Return the (X, Y) coordinate for the center point of the cell that contains the specified text.  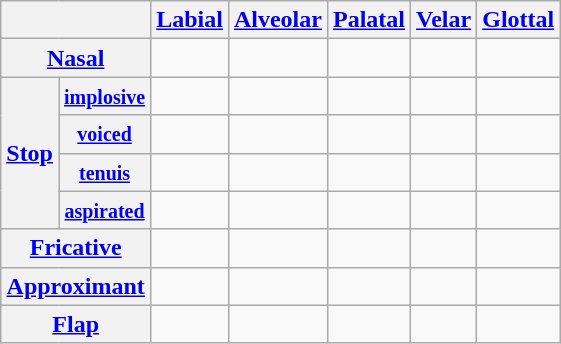
aspirated (104, 210)
voiced (104, 134)
Nasal (76, 58)
Approximant (76, 286)
implosive (104, 96)
Stop (30, 153)
Flap (76, 324)
tenuis (104, 172)
Palatal (368, 20)
Velar (444, 20)
Labial (190, 20)
Alveolar (278, 20)
Glottal (518, 20)
Fricative (76, 248)
